Locate the cell with the specified text and output its [x, y] center coordinate. 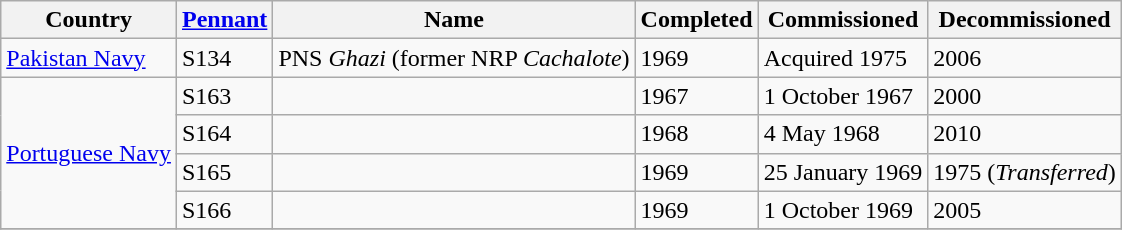
Completed [696, 20]
4 May 1968 [843, 134]
Acquired 1975 [843, 58]
S166 [224, 210]
2005 [1025, 210]
S163 [224, 96]
S165 [224, 172]
Decommissioned [1025, 20]
Commissioned [843, 20]
2000 [1025, 96]
1975 (Transferred) [1025, 172]
PNS Ghazi (former NRP Cachalote) [454, 58]
Portuguese Navy [89, 153]
2006 [1025, 58]
S164 [224, 134]
1 October 1969 [843, 210]
1967 [696, 96]
1 October 1967 [843, 96]
Name [454, 20]
S134 [224, 58]
25 January 1969 [843, 172]
Country [89, 20]
Pennant [224, 20]
Pakistan Navy [89, 58]
1968 [696, 134]
2010 [1025, 134]
